Capture the cell that displays the provided text and extract its (X, Y) central coordinate. 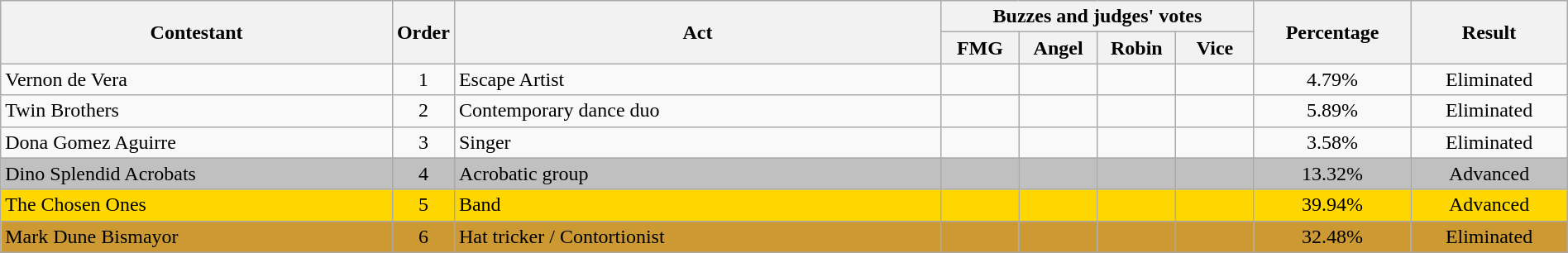
Dona Gomez Aguirre (197, 142)
FMG (981, 48)
4 (423, 174)
Singer (697, 142)
39.94% (1331, 205)
Vernon de Vera (197, 79)
Escape Artist (697, 79)
Act (697, 32)
Percentage (1331, 32)
Band (697, 205)
1 (423, 79)
Buzzes and judges' votes (1098, 17)
Dino Splendid Acrobats (197, 174)
Contemporary dance duo (697, 111)
5.89% (1331, 111)
6 (423, 236)
3.58% (1331, 142)
13.32% (1331, 174)
4.79% (1331, 79)
Acrobatic group (697, 174)
The Chosen Ones (197, 205)
Mark Dune Bismayor (197, 236)
Twin Brothers (197, 111)
5 (423, 205)
2 (423, 111)
Angel (1059, 48)
3 (423, 142)
32.48% (1331, 236)
Contestant (197, 32)
Order (423, 32)
Robin (1136, 48)
Result (1489, 32)
Vice (1216, 48)
Hat tricker / Contortionist (697, 236)
